For the text-containing cell, return its midpoint in [x, y] coordinate format. 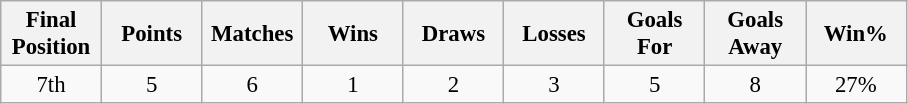
Goals Away [756, 34]
Draws [454, 34]
Matches [252, 34]
Points [152, 34]
Wins [354, 34]
2 [454, 85]
7th [52, 85]
27% [856, 85]
Win% [856, 34]
Final Position [52, 34]
3 [554, 85]
Goals For [654, 34]
1 [354, 85]
6 [252, 85]
8 [756, 85]
Losses [554, 34]
